Search for the cell housing the specified text and yield its (x, y) center coordinate. 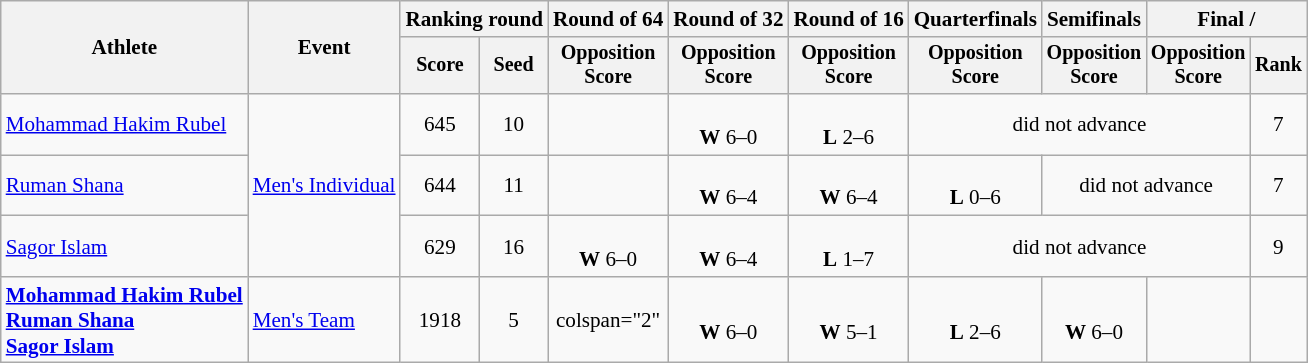
Round of 32 (728, 18)
L 1–7 (848, 246)
10 (514, 124)
colspan="2" (608, 320)
Ruman Shana (124, 186)
L 0–6 (976, 186)
16 (514, 246)
629 (440, 246)
Final / (1226, 18)
645 (440, 124)
Event (324, 48)
644 (440, 186)
Round of 16 (848, 18)
W 5–1 (848, 320)
11 (514, 186)
9 (1278, 246)
Athlete (124, 48)
Round of 64 (608, 18)
Ranking round (474, 18)
Mohammad Hakim RubelRuman ShanaSagor Islam (124, 320)
Rank (1278, 65)
Sagor Islam (124, 246)
1918 (440, 320)
Men's Team (324, 320)
Seed (514, 65)
Score (440, 65)
Quarterfinals (976, 18)
Men's Individual (324, 186)
Mohammad Hakim Rubel (124, 124)
5 (514, 320)
Semifinals (1094, 18)
